Identify which cell holds the provided text, then report its [x, y] central coordinate. 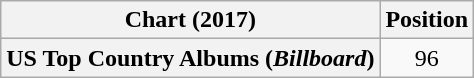
US Top Country Albums (Billboard) [190, 58]
Chart (2017) [190, 20]
96 [427, 58]
Position [427, 20]
